Determine the [X, Y] coordinate at the center of the cell enclosing the given text.  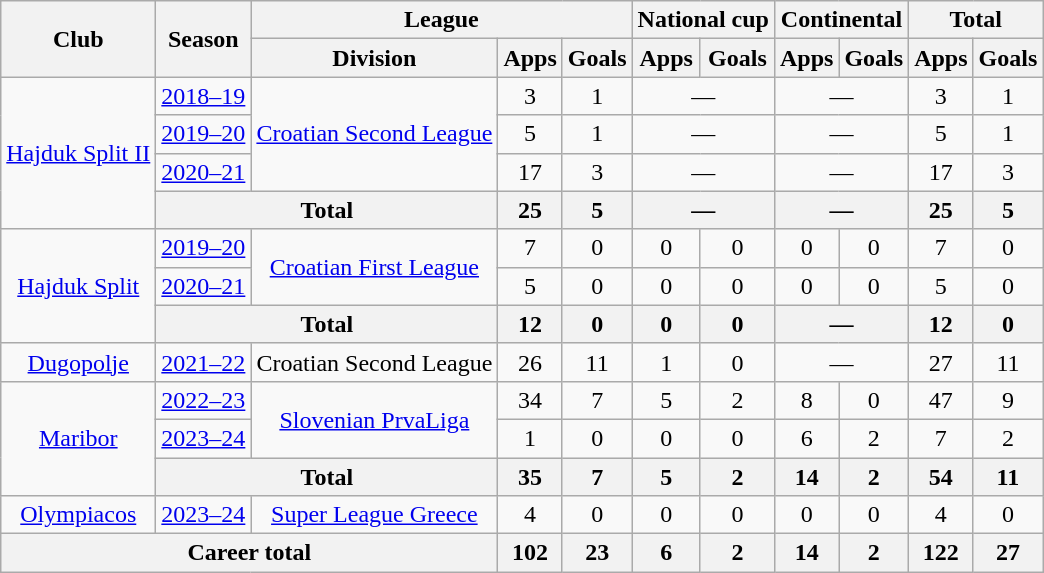
47 [941, 400]
2022–23 [204, 400]
35 [530, 477]
Olympiacos [78, 515]
Maribor [78, 438]
Slovenian PrvaLiga [374, 419]
Croatian First League [374, 267]
2018–19 [204, 96]
8 [806, 400]
122 [941, 553]
23 [597, 553]
26 [530, 362]
Club [78, 39]
Continental [841, 20]
Season [204, 39]
League [442, 20]
Career total [250, 553]
National cup [703, 20]
Division [374, 58]
Dugopolje [78, 362]
2021–22 [204, 362]
Super League Greece [374, 515]
54 [941, 477]
Hajduk Split [78, 286]
34 [530, 400]
9 [1008, 400]
102 [530, 553]
Hajduk Split II [78, 153]
